From the cell containing the given text, extract its center point as (x, y) coordinate. 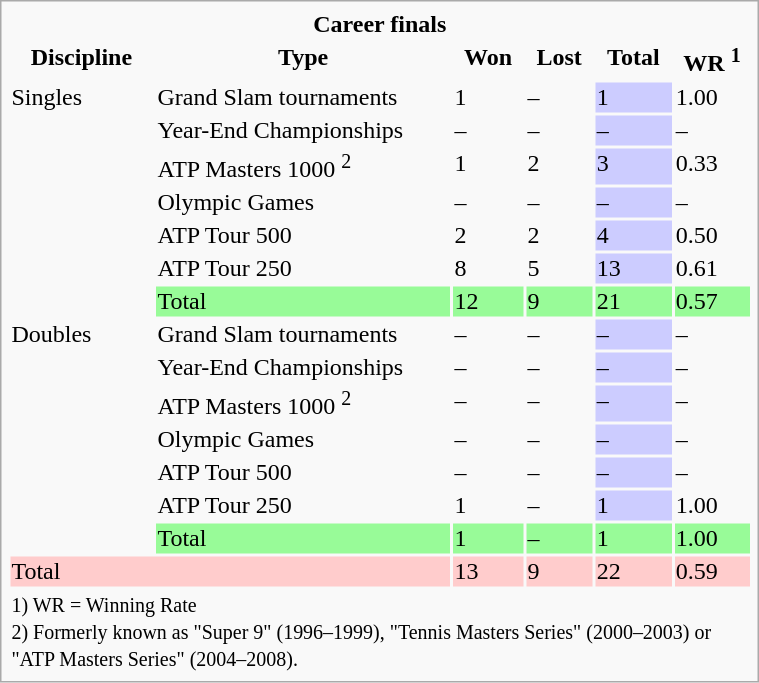
Won (488, 60)
3 (633, 166)
0.50 (712, 235)
4 (633, 235)
WR 1 (712, 60)
0.59 (712, 572)
Type (303, 60)
1) WR = Winning Rate2) Formerly known as "Super 9" (1996–1999), "Tennis Masters Series" (2000–2003) or "ATP Masters Series" (2004–2008). (380, 632)
0.33 (712, 166)
Career finals (380, 24)
22 (633, 572)
12 (488, 301)
Discipline (82, 60)
21 (633, 301)
5 (559, 268)
Doubles (82, 436)
0.57 (712, 301)
0.61 (712, 268)
8 (488, 268)
Singles (82, 199)
Lost (559, 60)
